Locate the cell with the specified text and output its [x, y] center coordinate. 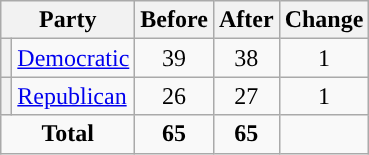
Republican [74, 96]
Before [174, 20]
Total [68, 134]
Change [324, 20]
26 [174, 96]
After [246, 20]
39 [174, 58]
Party [68, 20]
38 [246, 58]
Democratic [74, 58]
27 [246, 96]
